Determine the [X, Y] coordinate at the center of the cell enclosing the given text.  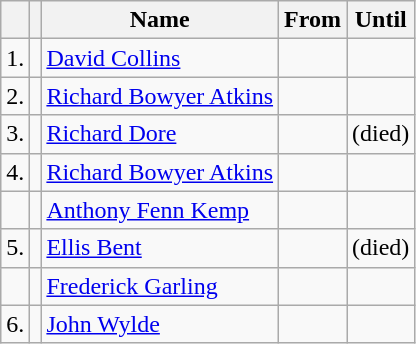
2. [16, 96]
Until [381, 20]
Ellis Bent [160, 248]
4. [16, 172]
Frederick Garling [160, 286]
From [313, 20]
Richard Dore [160, 134]
Anthony Fenn Kemp [160, 210]
Name [160, 20]
5. [16, 248]
David Collins [160, 58]
John Wylde [160, 324]
1. [16, 58]
6. [16, 324]
3. [16, 134]
